For the text-containing cell, return its midpoint in [x, y] coordinate format. 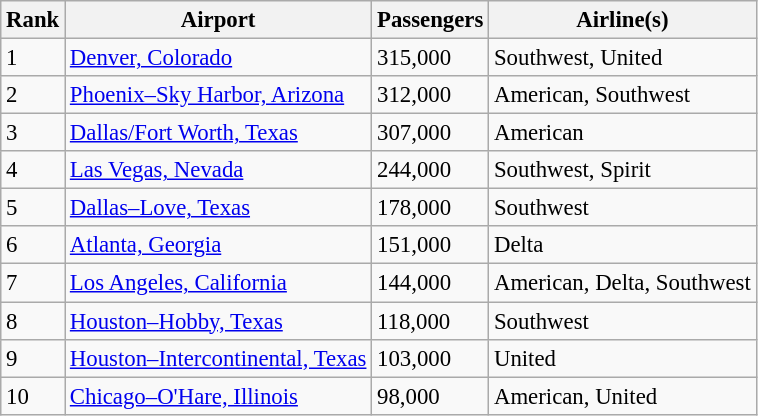
3 [33, 133]
4 [33, 170]
Airport [218, 20]
Passengers [430, 20]
2 [33, 95]
6 [33, 245]
151,000 [430, 245]
118,000 [430, 321]
Southwest, United [622, 58]
178,000 [430, 208]
7 [33, 283]
Las Vegas, Nevada [218, 170]
144,000 [430, 283]
Chicago–O'Hare, Illinois [218, 396]
1 [33, 58]
244,000 [430, 170]
312,000 [430, 95]
Dallas/Fort Worth, Texas [218, 133]
Los Angeles, California [218, 283]
307,000 [430, 133]
5 [33, 208]
Rank [33, 20]
American, United [622, 396]
Phoenix–Sky Harbor, Arizona [218, 95]
Atlanta, Georgia [218, 245]
8 [33, 321]
Houston–Hobby, Texas [218, 321]
American [622, 133]
103,000 [430, 358]
American, Delta, Southwest [622, 283]
Houston–Intercontinental, Texas [218, 358]
315,000 [430, 58]
Delta [622, 245]
Southwest, Spirit [622, 170]
Denver, Colorado [218, 58]
Airline(s) [622, 20]
9 [33, 358]
98,000 [430, 396]
American, Southwest [622, 95]
10 [33, 396]
Dallas–Love, Texas [218, 208]
United [622, 358]
